Output the (x, y) coordinate of the center of the cell containing the given text.  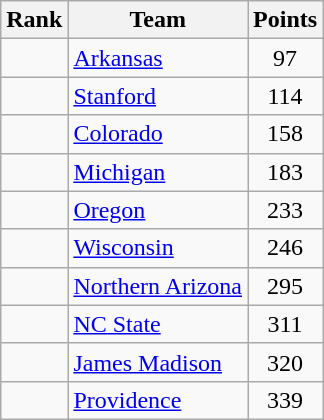
311 (286, 324)
Arkansas (158, 58)
Points (286, 20)
320 (286, 362)
Wisconsin (158, 248)
Providence (158, 400)
Oregon (158, 210)
Colorado (158, 134)
158 (286, 134)
339 (286, 400)
233 (286, 210)
97 (286, 58)
Rank (34, 20)
246 (286, 248)
Michigan (158, 172)
Team (158, 20)
114 (286, 96)
Northern Arizona (158, 286)
James Madison (158, 362)
NC State (158, 324)
295 (286, 286)
183 (286, 172)
Stanford (158, 96)
